Return the (x, y) coordinate for the center point of the cell that contains the specified text.  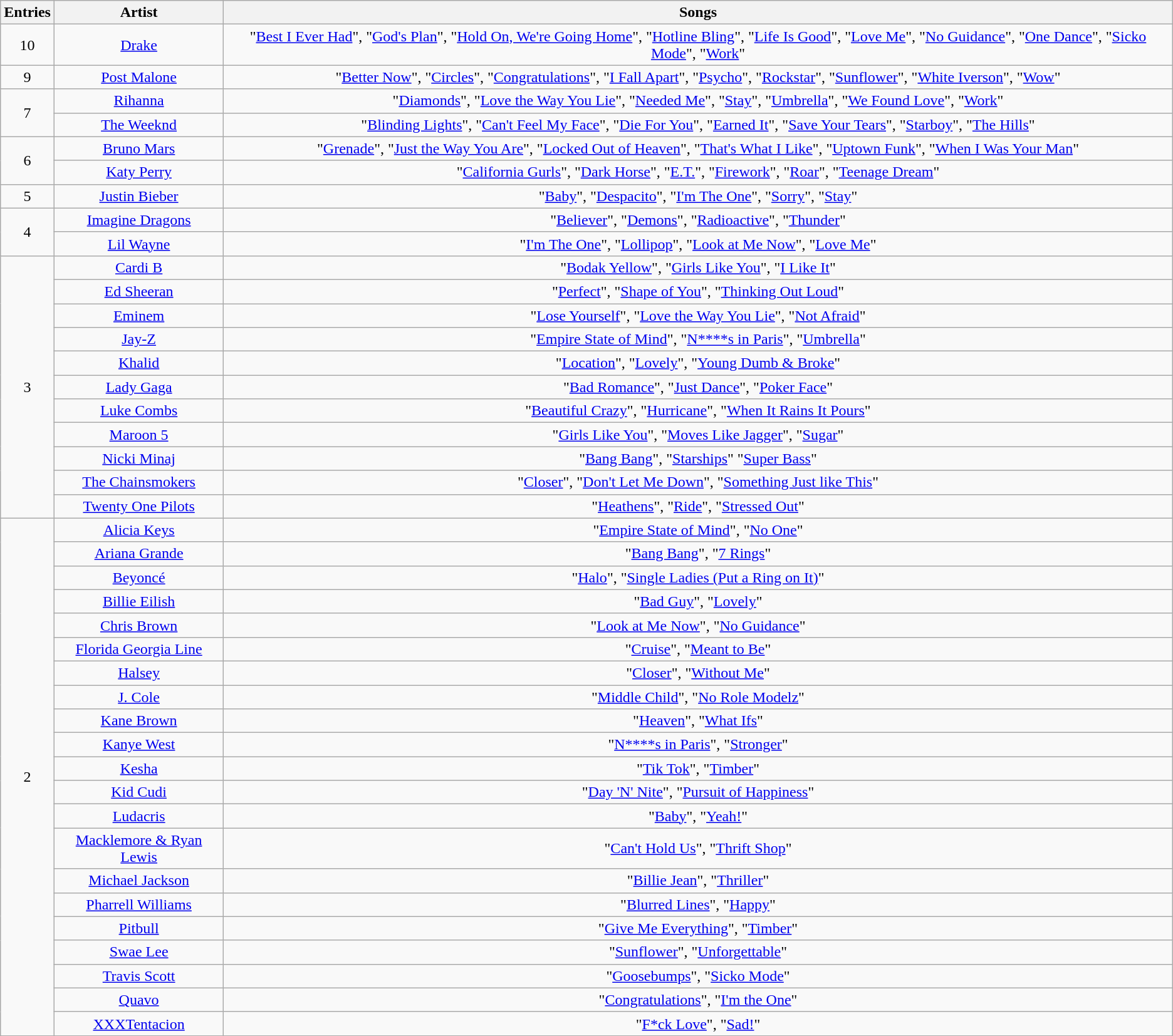
"Girls Like You", "Moves Like Jagger", "Sugar" (698, 435)
Imagine Dragons (138, 220)
"Baby", "Despacito", "I'm The One", "Sorry", "Stay" (698, 196)
Post Malone (138, 77)
Beyoncé (138, 578)
"Heathens", "Ride", "Stressed Out" (698, 506)
10 (28, 45)
Billie Eilish (138, 601)
"Middle Child", "No Role Modelz" (698, 697)
"Closer", "Don't Let Me Down", "Something Just like This" (698, 482)
6 (28, 160)
"Day 'N' Nite", "Pursuit of Happiness" (698, 792)
Luke Combs (138, 411)
Entries (28, 13)
Kane Brown (138, 721)
"F*ck Love", "Sad!" (698, 1023)
"Location", "Lovely", "Young Dumb & Broke" (698, 363)
"Grenade", "Just the Way You Are", "Locked Out of Heaven", "That's What I Like", "Uptown Funk", "When I Was Your Man" (698, 148)
Swae Lee (138, 952)
Florida Georgia Line (138, 649)
Kanye West (138, 745)
"Blinding Lights", "Can't Feel My Face", "Die For You", "Earned It", "Save Your Tears", "Starboy", "The Hills" (698, 125)
"Beautiful Crazy", "Hurricane", "When It Rains It Pours" (698, 411)
The Weeknd (138, 125)
"Bang Bang", "7 Rings" (698, 554)
Maroon 5 (138, 435)
Halsey (138, 673)
"Give Me Everything", "Timber" (698, 928)
The Chainsmokers (138, 482)
"Bodak Yellow", "Girls Like You", "I Like It" (698, 267)
"Bad Romance", "Just Dance", "Poker Face" (698, 387)
Ariana Grande (138, 554)
"Diamonds", "Love the Way You Lie", "Needed Me", "Stay", "Umbrella", "We Found Love", "Work" (698, 101)
3 (28, 387)
Drake (138, 45)
Twenty One Pilots (138, 506)
"Empire State of Mind", "N****s in Paris", "Umbrella" (698, 339)
J. Cole (138, 697)
Pharrell Williams (138, 904)
Quavo (138, 1000)
Travis Scott (138, 976)
"Can't Hold Us", "Thrift Shop" (698, 848)
Eminem (138, 315)
Rihanna (138, 101)
"Perfect", "Shape of You", "Thinking Out Loud" (698, 291)
"Look at Me Now", "No Guidance" (698, 625)
"California Gurls", "Dark Horse", "E.T.", "Firework", "Roar", "Teenage Dream" (698, 172)
"Baby", "Yeah!" (698, 816)
Justin Bieber (138, 196)
Artist (138, 13)
"Sunflower", "Unforgettable" (698, 952)
Ludacris (138, 816)
Nicki Minaj (138, 458)
Khalid (138, 363)
Katy Perry (138, 172)
"Better Now", "Circles", "Congratulations", "I Fall Apart", "Psycho", "Rockstar", "Sunflower", "White Iverson", "Wow" (698, 77)
Chris Brown (138, 625)
"N****s in Paris", "Stronger" (698, 745)
"Halo", "Single Ladies (Put a Ring on It)" (698, 578)
Lil Wayne (138, 244)
Songs (698, 13)
"Congratulations", "I'm the One" (698, 1000)
Cardi B (138, 267)
Alicia Keys (138, 530)
"Cruise", "Meant to Be" (698, 649)
"Goosebumps", "Sicko Mode" (698, 976)
9 (28, 77)
"Closer", "Without Me" (698, 673)
"Believer", "Demons", "Radioactive", "Thunder" (698, 220)
"Bad Guy", "Lovely" (698, 601)
Bruno Mars (138, 148)
"Lose Yourself", "Love the Way You Lie", "Not Afraid" (698, 315)
XXXTentacion (138, 1023)
"Tik Tok", "Timber" (698, 769)
"Bang Bang", "Starships" "Super Bass" (698, 458)
Kid Cudi (138, 792)
Lady Gaga (138, 387)
Pitbull (138, 928)
Michael Jackson (138, 881)
"Empire State of Mind", "No One" (698, 530)
7 (28, 113)
2 (28, 777)
Macklemore & Ryan Lewis (138, 848)
Kesha (138, 769)
"I'm The One", "Lollipop", "Look at Me Now", "Love Me" (698, 244)
4 (28, 232)
"Blurred Lines", "Happy" (698, 904)
5 (28, 196)
Jay-Z (138, 339)
"Billie Jean", "Thriller" (698, 881)
"Heaven", "What Ifs" (698, 721)
Ed Sheeran (138, 291)
